Output the [X, Y] coordinate of the center of the cell containing the given text.  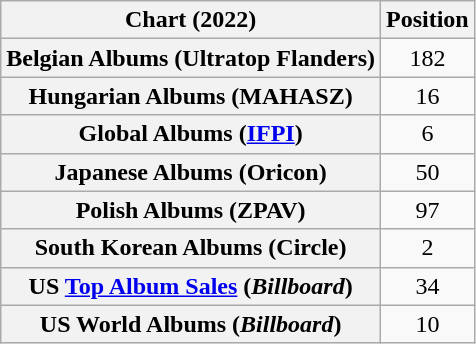
Japanese Albums (Oricon) [191, 172]
Polish Albums (ZPAV) [191, 210]
Belgian Albums (Ultratop Flanders) [191, 58]
182 [428, 58]
Global Albums (IFPI) [191, 134]
US World Albums (Billboard) [191, 324]
South Korean Albums (Circle) [191, 248]
2 [428, 248]
Chart (2022) [191, 20]
Position [428, 20]
97 [428, 210]
16 [428, 96]
50 [428, 172]
6 [428, 134]
US Top Album Sales (Billboard) [191, 286]
34 [428, 286]
Hungarian Albums (MAHASZ) [191, 96]
10 [428, 324]
